For the text-containing cell, return its midpoint in (X, Y) coordinate format. 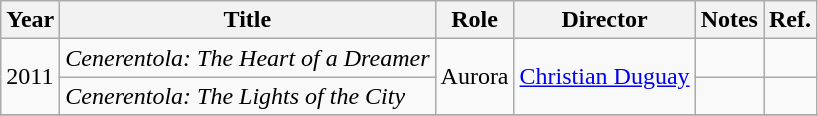
Notes (729, 20)
Year (30, 20)
Cenerentola: The Lights of the City (248, 96)
Christian Duguay (604, 77)
Title (248, 20)
Aurora (474, 77)
Ref. (790, 20)
Director (604, 20)
Cenerentola: The Heart of a Dreamer (248, 58)
2011 (30, 77)
Role (474, 20)
